Locate the cell with the specified text and output its [X, Y] center coordinate. 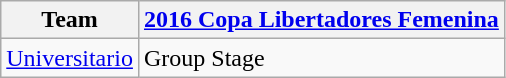
Universitario [70, 58]
Team [70, 20]
2016 Copa Libertadores Femenina [321, 20]
Group Stage [321, 58]
